From the cell containing the given text, extract its center point as [x, y] coordinate. 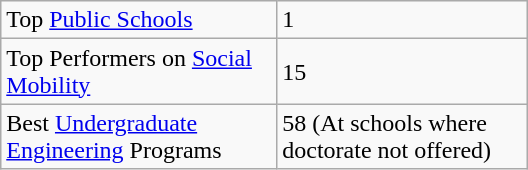
1 [402, 20]
Best Undergraduate Engineering Programs [139, 136]
15 [402, 72]
58 (At schools where doctorate not offered) [402, 136]
Top Performers on Social Mobility [139, 72]
Top Public Schools [139, 20]
